Return (X, Y) of the center of cell containing provided text 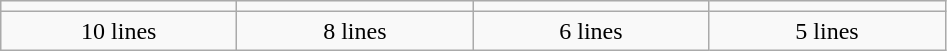
8 lines (355, 31)
6 lines (591, 31)
10 lines (119, 31)
5 lines (827, 31)
